Detect which cell encompasses the target text, then output its [x, y] center coordinate. 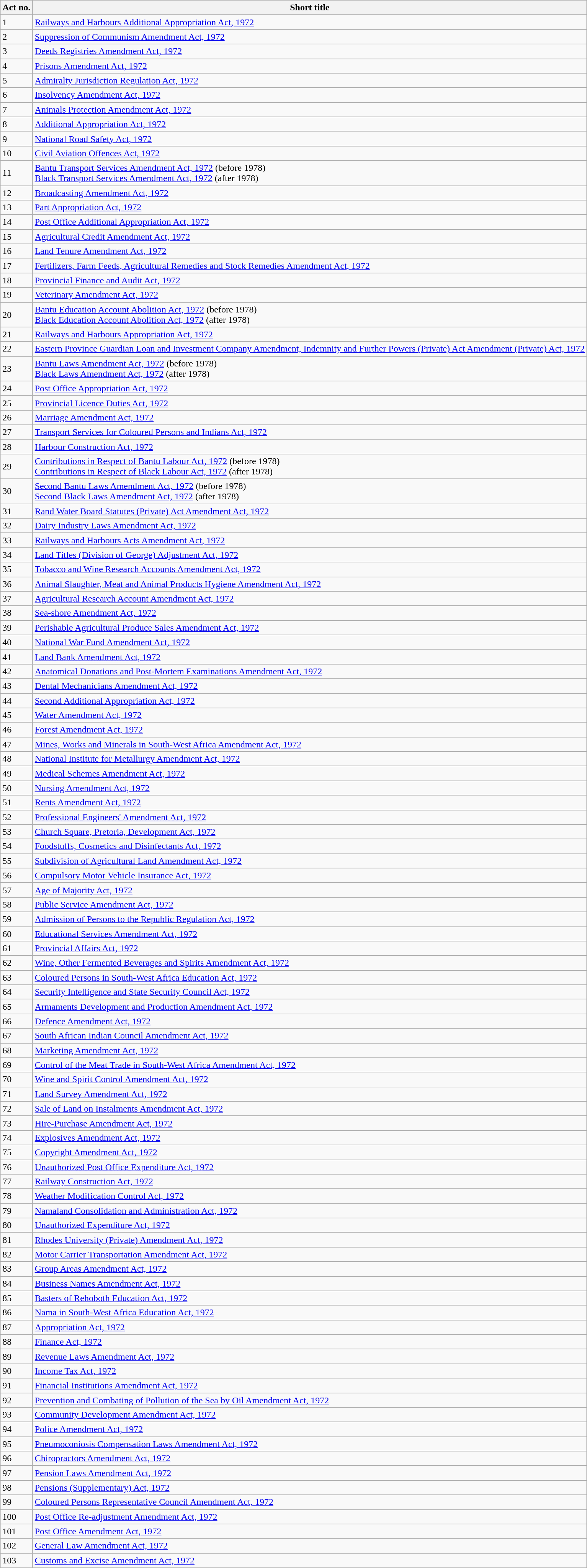
72 [16, 1109]
Prisons Amendment Act, 1972 [309, 66]
Admiralty Jurisdiction Regulation Act, 1972 [309, 80]
Pneumoconiosis Compensation Laws Amendment Act, 1972 [309, 1444]
Post Office Additional Appropriation Act, 1972 [309, 222]
Income Tax Act, 1972 [309, 1371]
44 [16, 700]
74 [16, 1138]
3 [16, 51]
7 [16, 110]
Land Bank Amendment Act, 1972 [309, 657]
87 [16, 1327]
Defence Amendment Act, 1972 [309, 1021]
75 [16, 1152]
76 [16, 1167]
Perishable Agricultural Produce Sales Amendment Act, 1972 [309, 628]
Rhodes University (Private) Amendment Act, 1972 [309, 1240]
20 [16, 315]
80 [16, 1225]
69 [16, 1065]
General Law Amendment Act, 1972 [309, 1546]
58 [16, 904]
Public Service Amendment Act, 1972 [309, 904]
Church Square, Pretoria, Development Act, 1972 [309, 832]
Eastern Province Guardian Loan and Investment Company Amendment, Indemnity and Further Powers (Private) Act Amendment (Private) Act, 1972 [309, 349]
Sale of Land on Instalments Amendment Act, 1972 [309, 1109]
Transport Services for Coloured Persons and Indians Act, 1972 [309, 432]
33 [16, 540]
53 [16, 832]
94 [16, 1429]
Unauthorized Post Office Expenditure Act, 1972 [309, 1167]
78 [16, 1196]
Coloured Persons in South-West Africa Education Act, 1972 [309, 978]
50 [16, 788]
Dental Mechanicians Amendment Act, 1972 [309, 686]
64 [16, 992]
96 [16, 1458]
National Road Safety Act, 1972 [309, 139]
52 [16, 817]
Subdivision of Agricultural Land Amendment Act, 1972 [309, 861]
Namaland Consolidation and Administration Act, 1972 [309, 1211]
Post Office Amendment Act, 1972 [309, 1531]
Railways and Harbours Acts Amendment Act, 1972 [309, 540]
Appropriation Act, 1972 [309, 1327]
49 [16, 773]
Finance Act, 1972 [309, 1342]
71 [16, 1094]
Bantu Education Account Abolition Act, 1972 (before 1978) Black Education Account Abolition Act, 1972 (after 1978) [309, 315]
Broadcasting Amendment Act, 1972 [309, 193]
Revenue Laws Amendment Act, 1972 [309, 1356]
6 [16, 95]
84 [16, 1284]
54 [16, 846]
Copyright Amendment Act, 1972 [309, 1152]
Financial Institutions Amendment Act, 1972 [309, 1385]
25 [16, 403]
Marriage Amendment Act, 1972 [309, 417]
Chiropractors Amendment Act, 1972 [309, 1458]
Rents Amendment Act, 1972 [309, 803]
86 [16, 1313]
68 [16, 1050]
Control of the Meat Trade in South-West Africa Amendment Act, 1972 [309, 1065]
Age of Majority Act, 1972 [309, 890]
101 [16, 1531]
39 [16, 628]
Admission of Persons to the Republic Regulation Act, 1972 [309, 919]
61 [16, 948]
National Institute for Metallurgy Amendment Act, 1972 [309, 759]
Mines, Works and Minerals in South-West Africa Amendment Act, 1972 [309, 744]
Wine, Other Fermented Beverages and Spirits Amendment Act, 1972 [309, 963]
Coloured Persons Representative Council Amendment Act, 1972 [309, 1502]
4 [16, 66]
Forest Amendment Act, 1972 [309, 730]
Short title [309, 8]
2 [16, 37]
Land Survey Amendment Act, 1972 [309, 1094]
83 [16, 1269]
60 [16, 934]
Additional Appropriation Act, 1972 [309, 124]
55 [16, 861]
13 [16, 208]
Land Tenure Amendment Act, 1972 [309, 251]
Group Areas Amendment Act, 1972 [309, 1269]
Part Appropriation Act, 1972 [309, 208]
Medical Schemes Amendment Act, 1972 [309, 773]
Pensions (Supplementary) Act, 1972 [309, 1488]
Fertilizers, Farm Feeds, Agricultural Remedies and Stock Remedies Amendment Act, 1972 [309, 266]
63 [16, 978]
47 [16, 744]
38 [16, 613]
10 [16, 153]
Post Office Appropriation Act, 1972 [309, 388]
Rand Water Board Statutes (Private) Act Amendment Act, 1972 [309, 511]
77 [16, 1182]
24 [16, 388]
Motor Carrier Transportation Amendment Act, 1972 [309, 1254]
South African Indian Council Amendment Act, 1972 [309, 1036]
29 [16, 466]
59 [16, 919]
67 [16, 1036]
51 [16, 803]
23 [16, 368]
Water Amendment Act, 1972 [309, 715]
Second Bantu Laws Amendment Act, 1972 (before 1978) Second Black Laws Amendment Act, 1972 (after 1978) [309, 492]
34 [16, 555]
Prevention and Combating of Pollution of the Sea by Oil Amendment Act, 1972 [309, 1400]
93 [16, 1415]
Railways and Harbours Additional Appropriation Act, 1972 [309, 22]
Wine and Spirit Control Amendment Act, 1972 [309, 1079]
102 [16, 1546]
Animals Protection Amendment Act, 1972 [309, 110]
Customs and Excise Amendment Act, 1972 [309, 1560]
100 [16, 1517]
Second Additional Appropriation Act, 1972 [309, 700]
Provincial Licence Duties Act, 1972 [309, 403]
27 [16, 432]
46 [16, 730]
Marketing Amendment Act, 1972 [309, 1050]
57 [16, 890]
Compulsory Motor Vehicle Insurance Act, 1972 [309, 875]
31 [16, 511]
Tobacco and Wine Research Accounts Amendment Act, 1972 [309, 569]
Act no. [16, 8]
9 [16, 139]
11 [16, 173]
Unauthorized Expenditure Act, 1972 [309, 1225]
Professional Engineers' Amendment Act, 1972 [309, 817]
Provincial Affairs Act, 1972 [309, 948]
22 [16, 349]
Veterinary Amendment Act, 1972 [309, 295]
Railway Construction Act, 1972 [309, 1182]
32 [16, 526]
Nursing Amendment Act, 1972 [309, 788]
Educational Services Amendment Act, 1972 [309, 934]
Civil Aviation Offences Act, 1972 [309, 153]
28 [16, 447]
Insolvency Amendment Act, 1972 [309, 95]
70 [16, 1079]
5 [16, 80]
Community Development Amendment Act, 1972 [309, 1415]
21 [16, 334]
Animal Slaughter, Meat and Animal Products Hygiene Amendment Act, 1972 [309, 584]
48 [16, 759]
79 [16, 1211]
1 [16, 22]
Police Amendment Act, 1972 [309, 1429]
Nama in South-West Africa Education Act, 1972 [309, 1313]
45 [16, 715]
Post Office Re-adjustment Amendment Act, 1972 [309, 1517]
Hire-Purchase Amendment Act, 1972 [309, 1123]
98 [16, 1488]
Dairy Industry Laws Amendment Act, 1972 [309, 526]
73 [16, 1123]
37 [16, 598]
103 [16, 1560]
41 [16, 657]
Railways and Harbours Appropriation Act, 1972 [309, 334]
Pension Laws Amendment Act, 1972 [309, 1473]
36 [16, 584]
National War Fund Amendment Act, 1972 [309, 642]
Foodstuffs, Cosmetics and Disinfectants Act, 1972 [309, 846]
97 [16, 1473]
Bantu Laws Amendment Act, 1972 (before 1978) Black Laws Amendment Act, 1972 (after 1978) [309, 368]
43 [16, 686]
14 [16, 222]
Agricultural Research Account Amendment Act, 1972 [309, 598]
30 [16, 492]
Anatomical Donations and Post-Mortem Examinations Amendment Act, 1972 [309, 671]
Suppression of Communism Amendment Act, 1972 [309, 37]
56 [16, 875]
Explosives Amendment Act, 1972 [309, 1138]
Basters of Rehoboth Education Act, 1972 [309, 1298]
17 [16, 266]
65 [16, 1007]
62 [16, 963]
Business Names Amendment Act, 1972 [309, 1284]
92 [16, 1400]
Sea-shore Amendment Act, 1972 [309, 613]
35 [16, 569]
40 [16, 642]
82 [16, 1254]
Weather Modification Control Act, 1972 [309, 1196]
42 [16, 671]
Land Titles (Division of George) Adjustment Act, 1972 [309, 555]
66 [16, 1021]
12 [16, 193]
95 [16, 1444]
Deeds Registries Amendment Act, 1972 [309, 51]
18 [16, 280]
Contributions in Respect of Bantu Labour Act, 1972 (before 1978) Contributions in Respect of Black Labour Act, 1972 (after 1978) [309, 466]
Harbour Construction Act, 1972 [309, 447]
89 [16, 1356]
Armaments Development and Production Amendment Act, 1972 [309, 1007]
Agricultural Credit Amendment Act, 1972 [309, 237]
Security Intelligence and State Security Council Act, 1972 [309, 992]
85 [16, 1298]
26 [16, 417]
91 [16, 1385]
99 [16, 1502]
15 [16, 237]
88 [16, 1342]
90 [16, 1371]
Provincial Finance and Audit Act, 1972 [309, 280]
16 [16, 251]
8 [16, 124]
81 [16, 1240]
Bantu Transport Services Amendment Act, 1972 (before 1978) Black Transport Services Amendment Act, 1972 (after 1978) [309, 173]
19 [16, 295]
